Pinpoint the cell where the given text exists, returning its [x, y] midpoint coordinate. 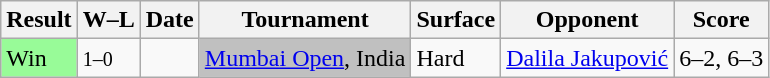
Surface [456, 20]
W–L [108, 20]
6–2, 6–3 [722, 58]
Score [722, 20]
Dalila Jakupović [588, 58]
Result [39, 20]
Mumbai Open, India [305, 58]
Opponent [588, 20]
Hard [456, 58]
Date [170, 20]
Win [39, 58]
1–0 [108, 58]
Tournament [305, 20]
